Identify which cell holds the provided text, then report its (x, y) central coordinate. 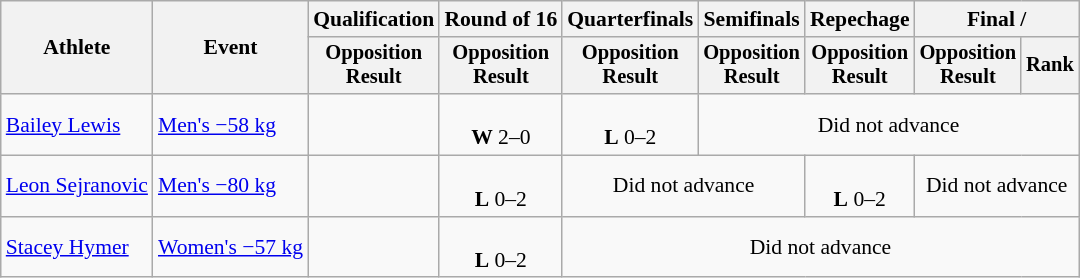
Quarterfinals (630, 19)
Event (230, 48)
Rank (1050, 66)
Final / (997, 19)
Athlete (77, 48)
Round of 16 (500, 19)
Leon Sejranovic (77, 186)
Stacey Hymer (77, 248)
Qualification (374, 19)
Semifinals (752, 19)
Repechage (860, 19)
Women's −57 kg (230, 248)
W 2–0 (500, 124)
Men's −58 kg (230, 124)
Bailey Lewis (77, 124)
Men's −80 kg (230, 186)
